Return (x, y) of the center of cell containing provided text 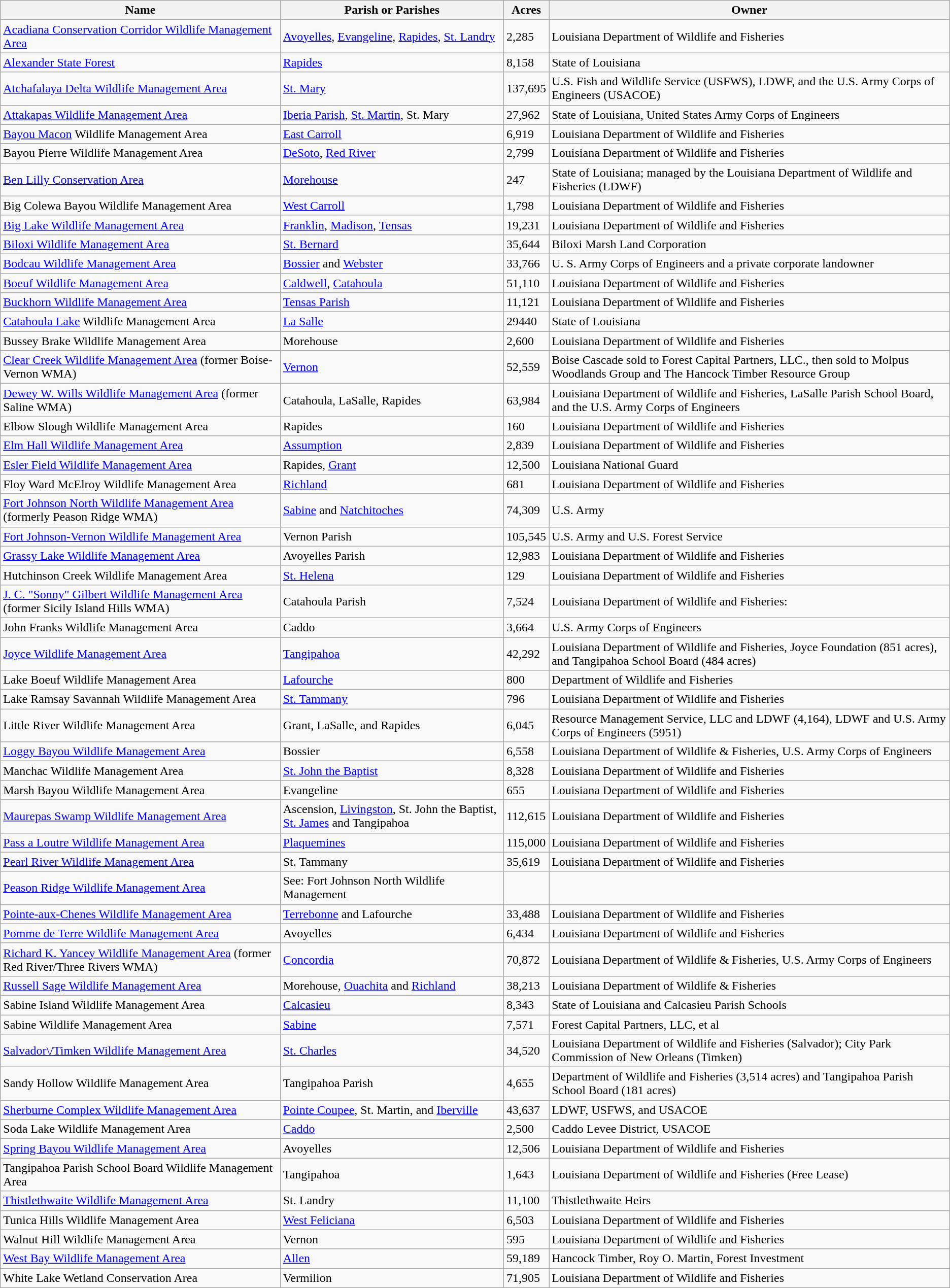
Lake Ramsay Savannah Wildlife Management Area (140, 699)
35,619 (527, 862)
59,189 (527, 1259)
Bussey Brake Wildlife Management Area (140, 341)
St. Mary (392, 88)
Department of Wildlife and Fisheries (3,514 acres) and Tangipahoa Parish School Board (181 acres) (750, 1084)
Bossier (392, 752)
Buckhorn Wildlife Management Area (140, 302)
West Feliciana (392, 1220)
63,984 (527, 400)
Marsh Bayou Wildlife Management Area (140, 790)
Esler Field Wildlife Management Area (140, 465)
29440 (527, 322)
Plaquemines (392, 842)
Soda Lake Wildlife Management Area (140, 1129)
DeSoto, Red River (392, 153)
Biloxi Wildlife Management Area (140, 244)
2,799 (527, 153)
LDWF, USFWS, and USACOE (750, 1110)
27,962 (527, 115)
East Carroll (392, 134)
Hancock Timber, Roy O. Martin, Forest Investment (750, 1259)
Richland (392, 484)
Allen (392, 1259)
Loggy Bayou Wildlife Management Area (140, 752)
Morehouse, Ouachita and Richland (392, 986)
137,695 (527, 88)
Louisiana Department of Wildlife and Fisheries (Salvador); City Park Commission of New Orleans (Timken) (750, 1050)
Terrebonne and Lafourche (392, 914)
800 (527, 680)
State of Louisiana and Calcasieu Parish Schools (750, 1005)
Pointe-aux-Chenes Wildlife Management Area (140, 914)
12,983 (527, 556)
Atchafalaya Delta Wildlife Management Area (140, 88)
6,919 (527, 134)
2,500 (527, 1129)
Catahoula, LaSalle, Rapides (392, 400)
Boise Cascade sold to Forest Capital Partners, LLC., then sold to Molpus Woodlands Group and The Hancock Timber Resource Group (750, 367)
St. John the Baptist (392, 771)
Louisiana Department of Wildlife and Fisheries (Free Lease) (750, 1174)
115,000 (527, 842)
Ascension, Livingston, St. John the Baptist, St. James and Tangipahoa (392, 816)
Big Lake Wildlife Management Area (140, 225)
Pointe Coupee, St. Martin, and Iberville (392, 1110)
Peason Ridge Wildlife Management Area (140, 888)
Alexander State Forest (140, 62)
Ben Lilly Conservation Area (140, 180)
34,520 (527, 1050)
1,643 (527, 1174)
Sabine (392, 1025)
Joyce Wildlife Management Area (140, 654)
Iberia Parish, St. Martin, St. Mary (392, 115)
Avoyelles Parish (392, 556)
La Salle (392, 322)
Elbow Slough Wildlife Management Area (140, 426)
Pass a Loutre Wildlife Management Area (140, 842)
51,110 (527, 283)
655 (527, 790)
Parish or Parishes (392, 10)
681 (527, 484)
Boeuf Wildlife Management Area (140, 283)
Tunica Hills Wildlife Management Area (140, 1220)
Name (140, 10)
Clear Creek Wildlife Management Area (former Boise-Vernon WMA) (140, 367)
Sandy Hollow Wildlife Management Area (140, 1084)
Spring Bayou Wildlife Management Area (140, 1148)
796 (527, 699)
Concordia (392, 959)
Walnut Hill Wildlife Management Area (140, 1239)
11,100 (527, 1201)
Catahoula Parish (392, 601)
2,839 (527, 446)
St. Landry (392, 1201)
38,213 (527, 986)
8,343 (527, 1005)
Pearl River Wildlife Management Area (140, 862)
4,655 (527, 1084)
Elm Hall Wildlife Management Area (140, 446)
St. Helena (392, 575)
112,615 (527, 816)
2,600 (527, 341)
595 (527, 1239)
Thistlethwaite Wildlife Management Area (140, 1201)
Thistlethwaite Heirs (750, 1201)
Richard K. Yancey Wildlife Management Area (former Red River/Three Rivers WMA) (140, 959)
Grassy Lake Wildlife Management Area (140, 556)
Acres (527, 10)
See: Fort Johnson North Wildlife Management (392, 888)
Tangipahoa Parish School Board Wildlife Management Area (140, 1174)
Bayou Macon Wildlife Management Area (140, 134)
Lake Boeuf Wildlife Management Area (140, 680)
Floy Ward McElroy Wildlife Management Area (140, 484)
Sherburne Complex Wildlife Management Area (140, 1110)
West Carroll (392, 206)
Bodcau Wildlife Management Area (140, 263)
Avoyelles, Evangeline, Rapides, St. Landry (392, 37)
1,798 (527, 206)
Russell Sage Wildlife Management Area (140, 986)
Caddo Levee District, USACOE (750, 1129)
7,571 (527, 1025)
8,328 (527, 771)
State of Louisiana; managed by the Louisiana Department of Wildlife and Fisheries (LDWF) (750, 180)
Grant, LaSalle, and Rapides (392, 726)
U.S. Army Corps of Engineers (750, 627)
Salvador\/Timken Wildlife Management Area (140, 1050)
Little River Wildlife Management Area (140, 726)
43,637 (527, 1110)
Sabine Island Wildlife Management Area (140, 1005)
Attakapas Wildlife Management Area (140, 115)
2,285 (527, 37)
Rapides, Grant (392, 465)
John Franks Wildlife Management Area (140, 627)
Department of Wildlife and Fisheries (750, 680)
6,434 (527, 933)
Bayou Pierre Wildlife Management Area (140, 153)
Louisiana Department of Wildlife and Fisheries, LaSalle Parish School Board, and the U.S. Army Corps of Engineers (750, 400)
Louisiana Department of Wildlife and Fisheries: (750, 601)
Evangeline (392, 790)
35,644 (527, 244)
Assumption (392, 446)
Louisiana Department of Wildlife and Fisheries, Joyce Foundation (851 acres), and Tangipahoa School Board (484 acres) (750, 654)
Pomme de Terre Wildlife Management Area (140, 933)
Maurepas Swamp Wildlife Management Area (140, 816)
Biloxi Marsh Land Corporation (750, 244)
42,292 (527, 654)
U. S. Army Corps of Engineers and a private corporate landowner (750, 263)
Vernon Parish (392, 536)
Lafourche (392, 680)
Manchac Wildlife Management Area (140, 771)
7,524 (527, 601)
70,872 (527, 959)
Fort Johnson-Vernon Wildlife Management Area (140, 536)
Catahoula Lake Wildlife Management Area (140, 322)
71,905 (527, 1278)
White Lake Wetland Conservation Area (140, 1278)
Louisiana Department of Wildlife & Fisheries (750, 986)
19,231 (527, 225)
St. Charles (392, 1050)
Sabine Wildlife Management Area (140, 1025)
Dewey W. Wills Wildlife Management Area (former Saline WMA) (140, 400)
Forest Capital Partners, LLC, et al (750, 1025)
St. Bernard (392, 244)
Owner (750, 10)
6,558 (527, 752)
247 (527, 180)
Tangipahoa Parish (392, 1084)
52,559 (527, 367)
129 (527, 575)
Caldwell, Catahoula (392, 283)
105,545 (527, 536)
33,766 (527, 263)
Acadiana Conservation Corridor Wildlife Management Area (140, 37)
6,503 (527, 1220)
6,045 (527, 726)
Fort Johnson North Wildlife Management Area (formerly Peason Ridge WMA) (140, 511)
74,309 (527, 511)
Sabine and Natchitoches (392, 511)
West Bay Wildlife Management Area (140, 1259)
12,500 (527, 465)
3,664 (527, 627)
12,506 (527, 1148)
J. C. "Sonny" Gilbert Wildlife Management Area (former Sicily Island Hills WMA) (140, 601)
11,121 (527, 302)
State of Louisiana, United States Army Corps of Engineers (750, 115)
U.S. Army (750, 511)
Vermilion (392, 1278)
Tensas Parish (392, 302)
Resource Management Service, LLC and LDWF (4,164), LDWF and U.S. Army Corps of Engineers (5951) (750, 726)
Bossier and Webster (392, 263)
160 (527, 426)
8,158 (527, 62)
33,488 (527, 914)
Big Colewa Bayou Wildlife Management Area (140, 206)
U.S. Army and U.S. Forest Service (750, 536)
Hutchinson Creek Wildlife Management Area (140, 575)
Calcasieu (392, 1005)
U.S. Fish and Wildlife Service (USFWS), LDWF, and the U.S. Army Corps of Engineers (USACOE) (750, 88)
Louisiana National Guard (750, 465)
Franklin, Madison, Tensas (392, 225)
